Pinpoint the cell where the given text exists, returning its [x, y] midpoint coordinate. 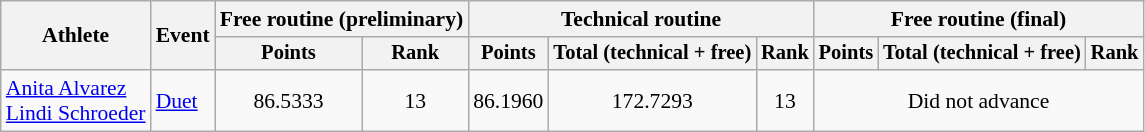
86.5333 [289, 100]
Technical routine [641, 19]
Event [183, 36]
Anita AlvarezLindi Schroeder [76, 100]
Duet [183, 100]
Did not advance [979, 100]
Free routine (final) [979, 19]
Free routine (preliminary) [342, 19]
Athlete [76, 36]
172.7293 [652, 100]
86.1960 [508, 100]
